For the text-containing cell, return its midpoint in [X, Y] coordinate format. 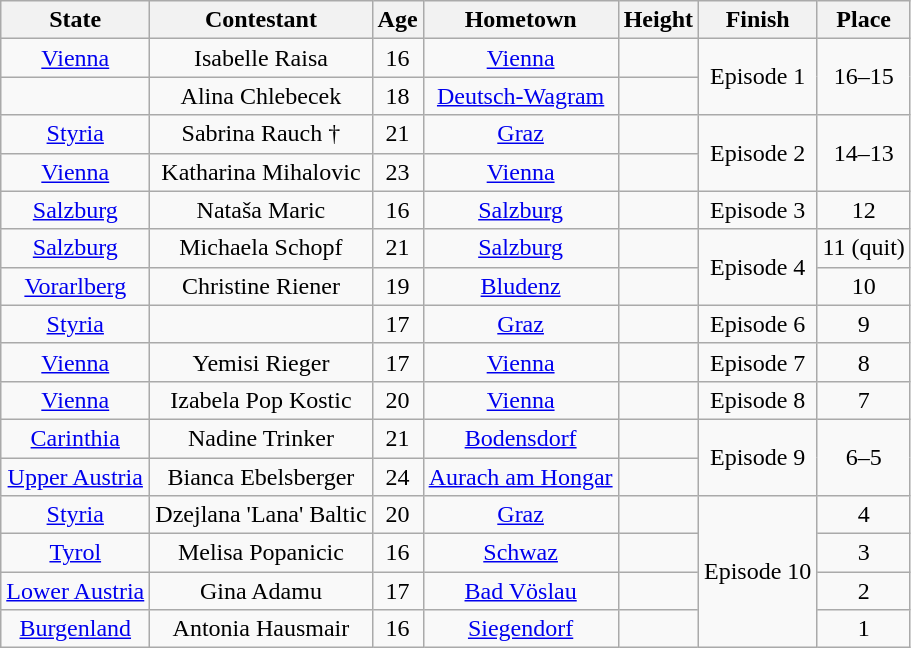
Bludenz [520, 286]
14–13 [864, 153]
Michaela Schopf [261, 248]
Schwaz [520, 553]
23 [398, 172]
Hometown [520, 20]
24 [398, 477]
Place [864, 20]
Episode 8 [758, 400]
Gina Adamu [261, 591]
Lower Austria [76, 591]
Bad Vöslau [520, 591]
Bodensdorf [520, 438]
Upper Austria [76, 477]
Aurach am Hongar [520, 477]
Height [658, 20]
Christine Riener [261, 286]
Finish [758, 20]
State [76, 20]
Dzejlana 'Lana' Baltic [261, 515]
Alina Chlebecek [261, 96]
Sabrina Rauch † [261, 134]
Tyrol [76, 553]
Isabelle Raisa [261, 58]
Age [398, 20]
11 (quit) [864, 248]
Siegendorf [520, 629]
Episode 1 [758, 77]
Burgenland [76, 629]
Nataša Maric [261, 210]
Izabela Pop Kostic [261, 400]
8 [864, 362]
Episode 9 [758, 457]
Bianca Ebelsberger [261, 477]
1 [864, 629]
Episode 7 [758, 362]
7 [864, 400]
4 [864, 515]
Yemisi Rieger [261, 362]
Vorarlberg [76, 286]
16–15 [864, 77]
10 [864, 286]
2 [864, 591]
Episode 4 [758, 267]
Episode 3 [758, 210]
Deutsch-Wagram [520, 96]
Antonia Hausmair [261, 629]
Melisa Popanicic [261, 553]
Katharina Mihalovic [261, 172]
Episode 10 [758, 572]
3 [864, 553]
18 [398, 96]
6–5 [864, 457]
Episode 6 [758, 324]
19 [398, 286]
Episode 2 [758, 153]
12 [864, 210]
Contestant [261, 20]
9 [864, 324]
Carinthia [76, 438]
Nadine Trinker [261, 438]
